Determine the [X, Y] coordinate at the center of the cell enclosing the given text.  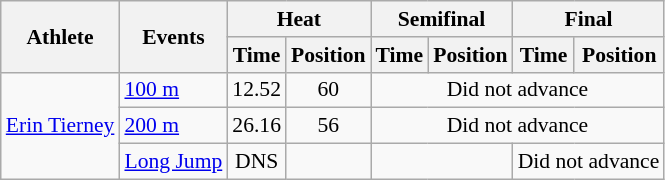
Athlete [60, 36]
26.16 [256, 126]
Erin Tierney [60, 126]
Heat [298, 19]
Long Jump [173, 162]
Final [589, 19]
200 m [173, 126]
100 m [173, 90]
DNS [256, 162]
12.52 [256, 90]
60 [328, 90]
Events [173, 36]
56 [328, 126]
Semifinal [441, 19]
